Determine the (x, y) coordinate at the center of the cell enclosing the given text.  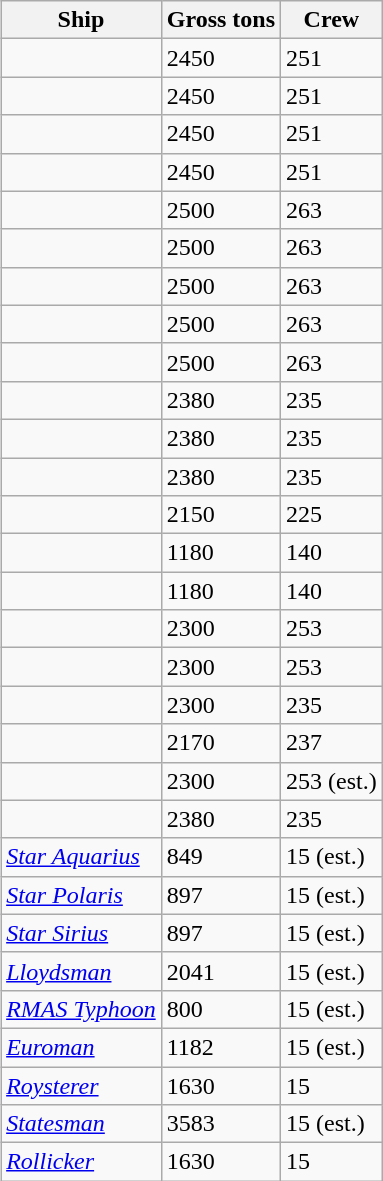
800 (220, 1009)
Roysterer (82, 1085)
Crew (332, 20)
1182 (220, 1047)
Star Polaris (82, 895)
RMAS Typhoon (82, 1009)
Ship (82, 20)
225 (332, 515)
Gross tons (220, 20)
2150 (220, 515)
2170 (220, 743)
2041 (220, 971)
Star Sirius (82, 933)
Rollicker (82, 1162)
Euroman (82, 1047)
Lloydsman (82, 971)
849 (220, 857)
3583 (220, 1124)
Statesman (82, 1124)
Star Aquarius (82, 857)
237 (332, 743)
253 (est.) (332, 781)
